Extract the (x, y) coordinate from the center of the cell holding the provided text.  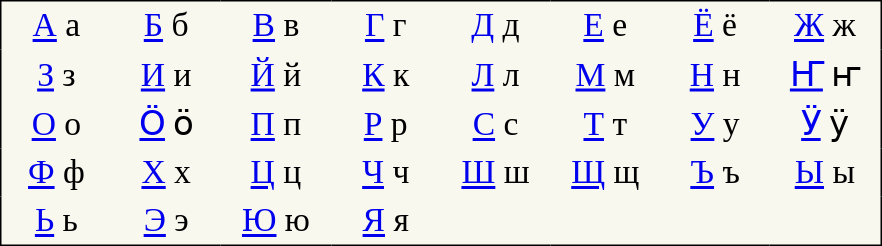
Э э (166, 220)
З з (56, 75)
Ш ш (496, 172)
Ъ ъ (715, 172)
В в (276, 26)
Ь ь (56, 220)
Ч ч (386, 172)
Е е (605, 26)
Ӱ ӱ (826, 124)
Л л (496, 75)
Р р (386, 124)
С с (496, 124)
Ц ц (276, 172)
Ӧ ӧ (166, 124)
У у (715, 124)
Щ щ (605, 172)
М м (605, 75)
Ё ё (715, 26)
Х х (166, 172)
Т т (605, 124)
Н н (715, 75)
Г г (386, 26)
Я я (386, 220)
К к (386, 75)
Д д (496, 26)
Ф ф (56, 172)
Б б (166, 26)
П п (276, 124)
Ы ы (826, 172)
И и (166, 75)
Й й (276, 75)
А а (56, 26)
Ю ю (276, 220)
О о (56, 124)
Ж ж (826, 26)
Ҥ ҥ (826, 75)
